Find where the given text appears and provide that cell's center as (X, Y) coordinate. 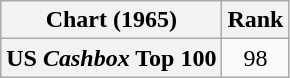
US Cashbox Top 100 (112, 58)
Rank (256, 20)
Chart (1965) (112, 20)
98 (256, 58)
